Locate the cell with the specified text and output its (x, y) center coordinate. 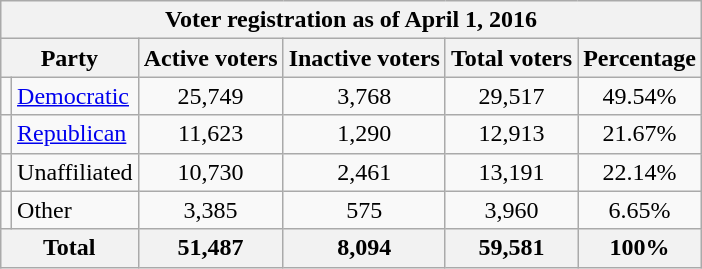
Republican (76, 134)
Total (69, 248)
6.65% (640, 210)
575 (364, 210)
Democratic (76, 96)
2,461 (364, 172)
3,960 (511, 210)
3,385 (210, 210)
21.67% (640, 134)
3,768 (364, 96)
51,487 (210, 248)
Active voters (210, 58)
Other (76, 210)
Party (69, 58)
59,581 (511, 248)
Inactive voters (364, 58)
11,623 (210, 134)
Unaffiliated (76, 172)
Percentage (640, 58)
49.54% (640, 96)
Total voters (511, 58)
100% (640, 248)
12,913 (511, 134)
8,094 (364, 248)
10,730 (210, 172)
22.14% (640, 172)
25,749 (210, 96)
Voter registration as of April 1, 2016 (350, 20)
29,517 (511, 96)
13,191 (511, 172)
1,290 (364, 134)
